Detect which cell encompasses the target text, then output its [X, Y] center coordinate. 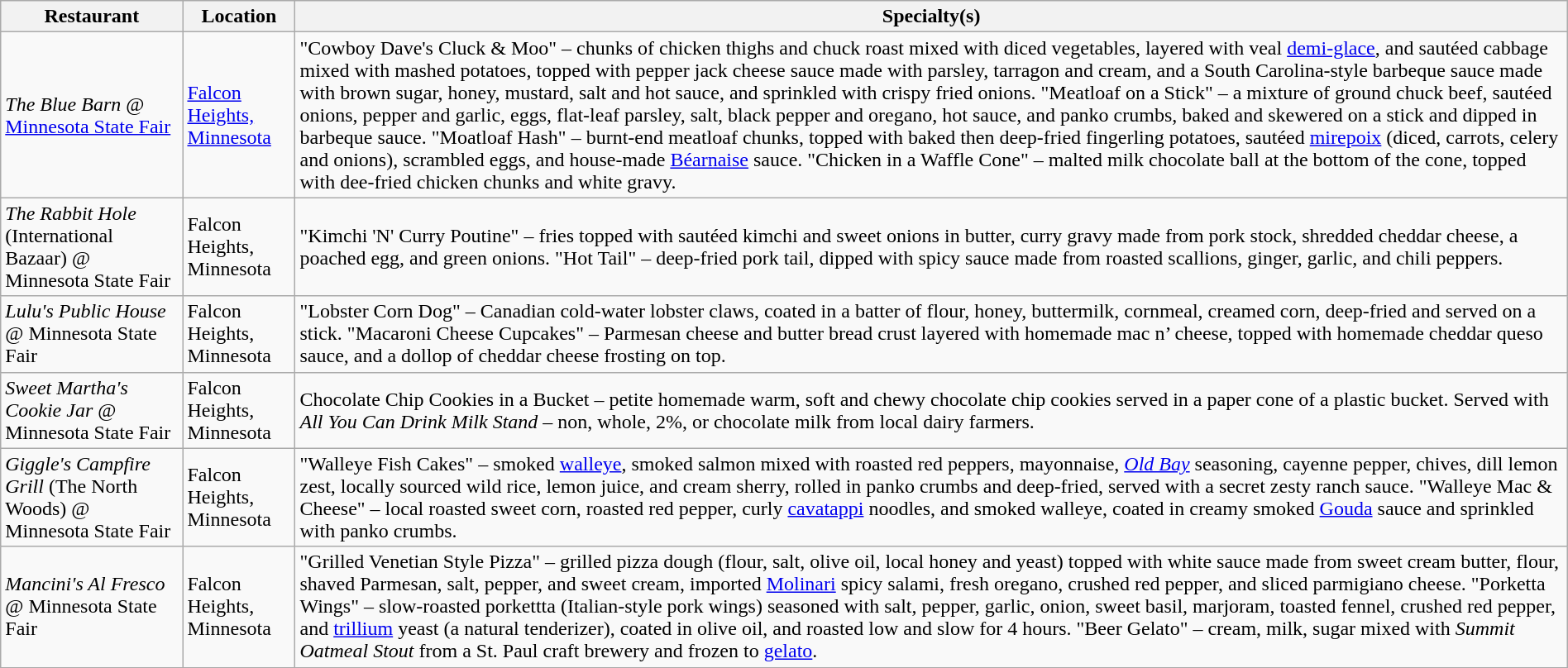
Sweet Martha's Cookie Jar @ Minnesota State Fair [92, 410]
The Blue Barn @ Minnesota State Fair [92, 115]
The Rabbit Hole (International Bazaar) @ Minnesota State Fair [92, 246]
Location [239, 17]
Specialty(s) [931, 17]
Giggle's Campfire Grill (The North Woods) @ Minnesota State Fair [92, 498]
Restaurant [92, 17]
Lulu's Public House @ Minnesota State Fair [92, 334]
Mancini's Al Fresco @ Minnesota State Fair [92, 607]
